Detect which cell encompasses the target text, then output its (x, y) center coordinate. 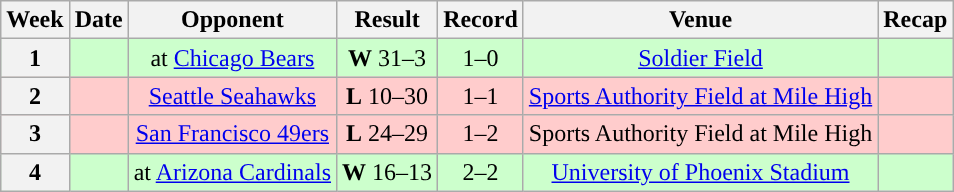
L 10–30 (388, 96)
1–1 (481, 96)
San Francisco 49ers (232, 134)
Venue (700, 20)
W 31–3 (388, 58)
1 (35, 58)
W 16–13 (388, 172)
2–2 (481, 172)
1–2 (481, 134)
Date (98, 20)
Record (481, 20)
Result (388, 20)
Week (35, 20)
Soldier Field (700, 58)
Recap (916, 20)
at Chicago Bears (232, 58)
at Arizona Cardinals (232, 172)
Seattle Seahawks (232, 96)
2 (35, 96)
L 24–29 (388, 134)
Opponent (232, 20)
1–0 (481, 58)
3 (35, 134)
4 (35, 172)
University of Phoenix Stadium (700, 172)
